Locate the cell with the specified text and output its [x, y] center coordinate. 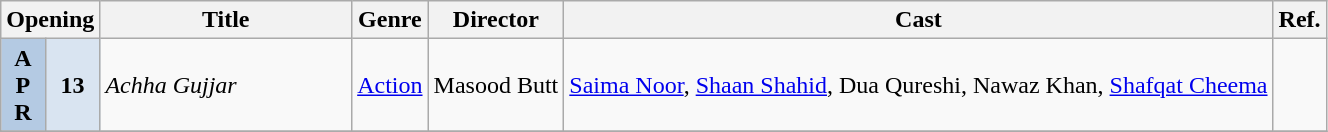
Cast [918, 20]
Saima Noor, Shaan Shahid, Dua Qureshi, Nawaz Khan, Shafqat Cheema [918, 85]
Opening [50, 20]
Action [390, 85]
Title [226, 20]
13 [72, 85]
Ref. [1300, 20]
Director [496, 20]
Achha Gujjar [226, 85]
APR [23, 85]
Masood Butt [496, 85]
Genre [390, 20]
